Output the (x, y) coordinate of the center of the cell containing the given text.  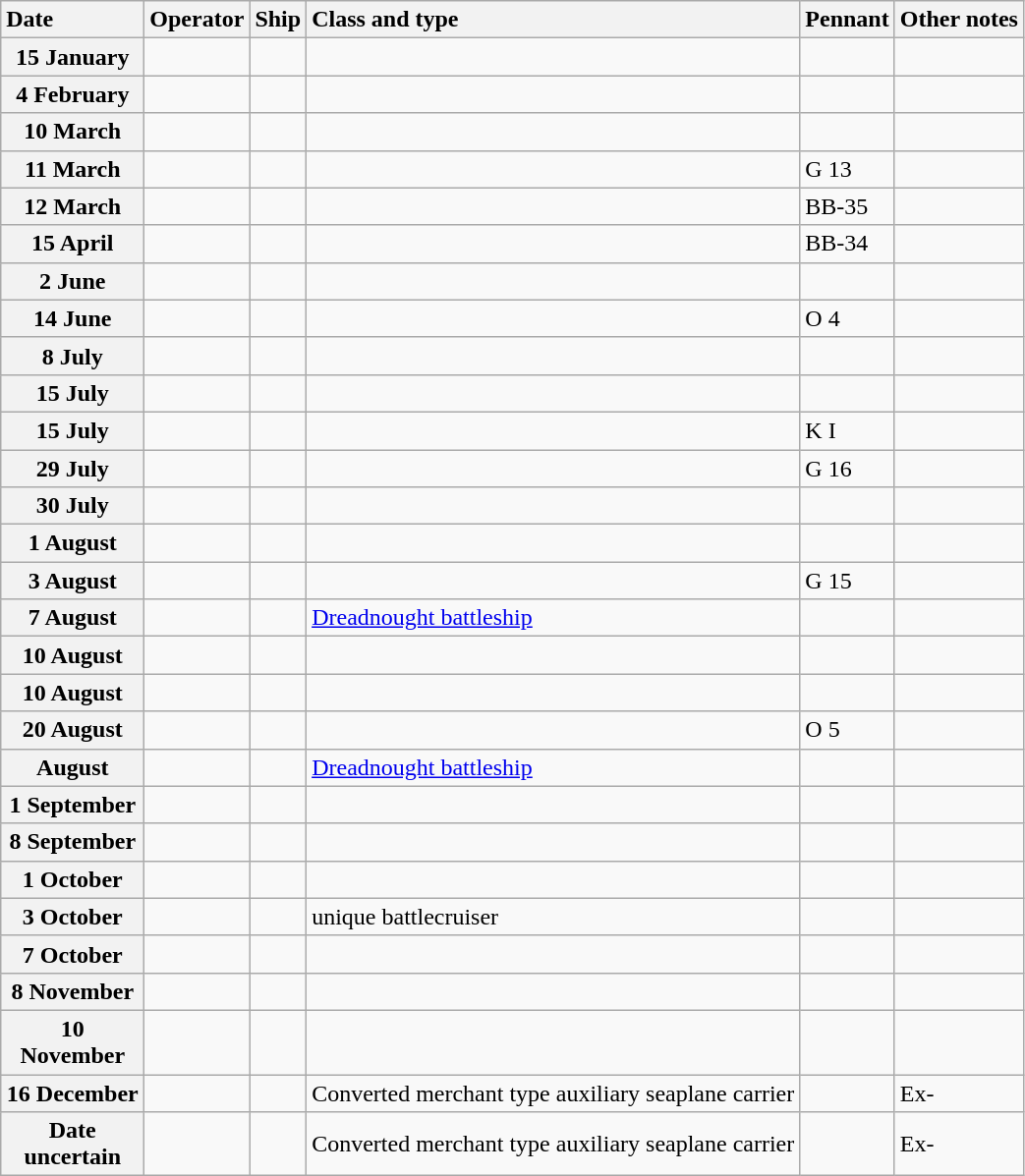
O 5 (847, 730)
Class and type (553, 20)
29 July (73, 469)
10 November (73, 1041)
Ship (278, 20)
Pennant (847, 20)
K I (847, 430)
3 August (73, 581)
Other notes (959, 20)
G 16 (847, 469)
8 September (73, 842)
1 August (73, 543)
14 June (73, 318)
3 October (73, 917)
G 13 (847, 169)
7 August (73, 618)
Date (73, 20)
10 March (73, 132)
G 15 (847, 581)
15 April (73, 244)
8 July (73, 356)
BB-35 (847, 206)
7 October (73, 954)
11 March (73, 169)
Date uncertain (73, 1144)
BB-34 (847, 244)
30 July (73, 506)
unique battlecruiser (553, 917)
2 June (73, 281)
O 4 (847, 318)
Operator (197, 20)
16 December (73, 1093)
20 August (73, 730)
August (73, 767)
4 February (73, 94)
1 September (73, 805)
8 November (73, 991)
12 March (73, 206)
15 January (73, 57)
1 October (73, 879)
